Scan for the cell matching the given text and deliver its (x, y) coordinate at center. 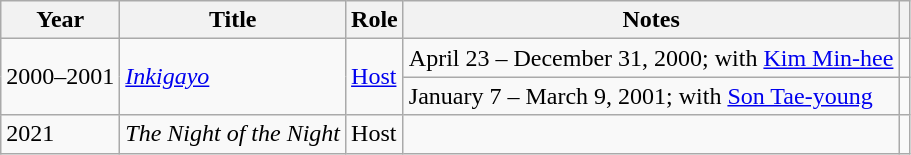
Inkigayo (233, 77)
April 23 – December 31, 2000; with Kim Min-hee (651, 58)
January 7 – March 9, 2001; with Son Tae-young (651, 96)
2021 (60, 134)
Role (375, 20)
Notes (651, 20)
Title (233, 20)
The Night of the Night (233, 134)
Year (60, 20)
2000–2001 (60, 77)
